Return the [X, Y] coordinate for the center point of the cell that contains the specified text.  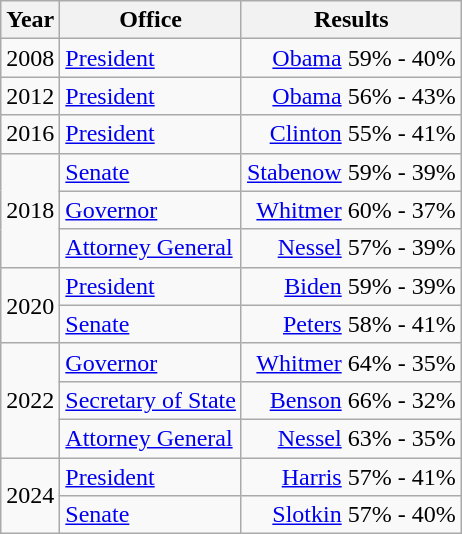
Year [30, 20]
Results [351, 20]
Slotkin 57% - 40% [351, 515]
2024 [30, 496]
Nessel 63% - 35% [351, 438]
Benson 66% - 32% [351, 400]
Secretary of State [151, 400]
Whitmer 60% - 37% [351, 210]
Office [151, 20]
2012 [30, 96]
Obama 56% - 43% [351, 96]
Nessel 57% - 39% [351, 248]
2016 [30, 134]
Stabenow 59% - 39% [351, 172]
Obama 59% - 40% [351, 58]
Harris 57% - 41% [351, 477]
2008 [30, 58]
2020 [30, 305]
Clinton 55% - 41% [351, 134]
Biden 59% - 39% [351, 286]
2018 [30, 210]
Peters 58% - 41% [351, 324]
Whitmer 64% - 35% [351, 362]
2022 [30, 400]
